Capture the cell that displays the provided text and extract its [X, Y] central coordinate. 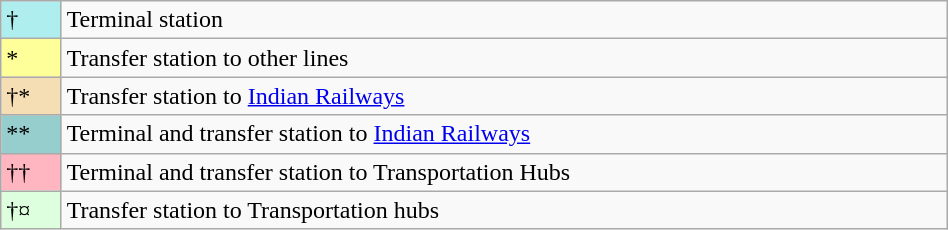
† [31, 20]
†¤ [31, 210]
Terminal and transfer station to Indian Railways [504, 134]
** [31, 134]
Transfer station to Transportation hubs [504, 210]
†* [31, 96]
†† [31, 172]
* [31, 58]
Terminal station [504, 20]
Terminal and transfer station to Transportation Hubs [504, 172]
Transfer station to other lines [504, 58]
Transfer station to Indian Railways [504, 96]
